Determine the [X, Y] coordinate at the center of the cell enclosing the given text.  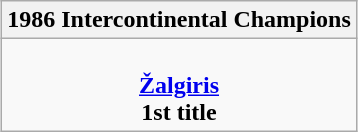
1986 Intercontinental Champions [180, 20]
Žalgiris 1st title [180, 85]
